Extract the [x, y] coordinate from the center of the cell holding the provided text.  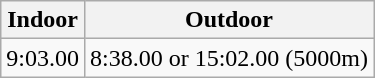
Outdoor [228, 20]
8:38.00 or 15:02.00 (5000m) [228, 58]
Indoor [43, 20]
9:03.00 [43, 58]
